Extract the (x, y) coordinate from the center of the cell holding the provided text.  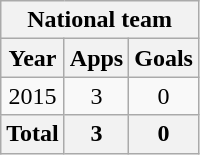
Goals (164, 58)
Total (33, 134)
2015 (33, 96)
Apps (96, 58)
National team (100, 20)
Year (33, 58)
